Find where the given text appears and provide that cell's center as [x, y] coordinate. 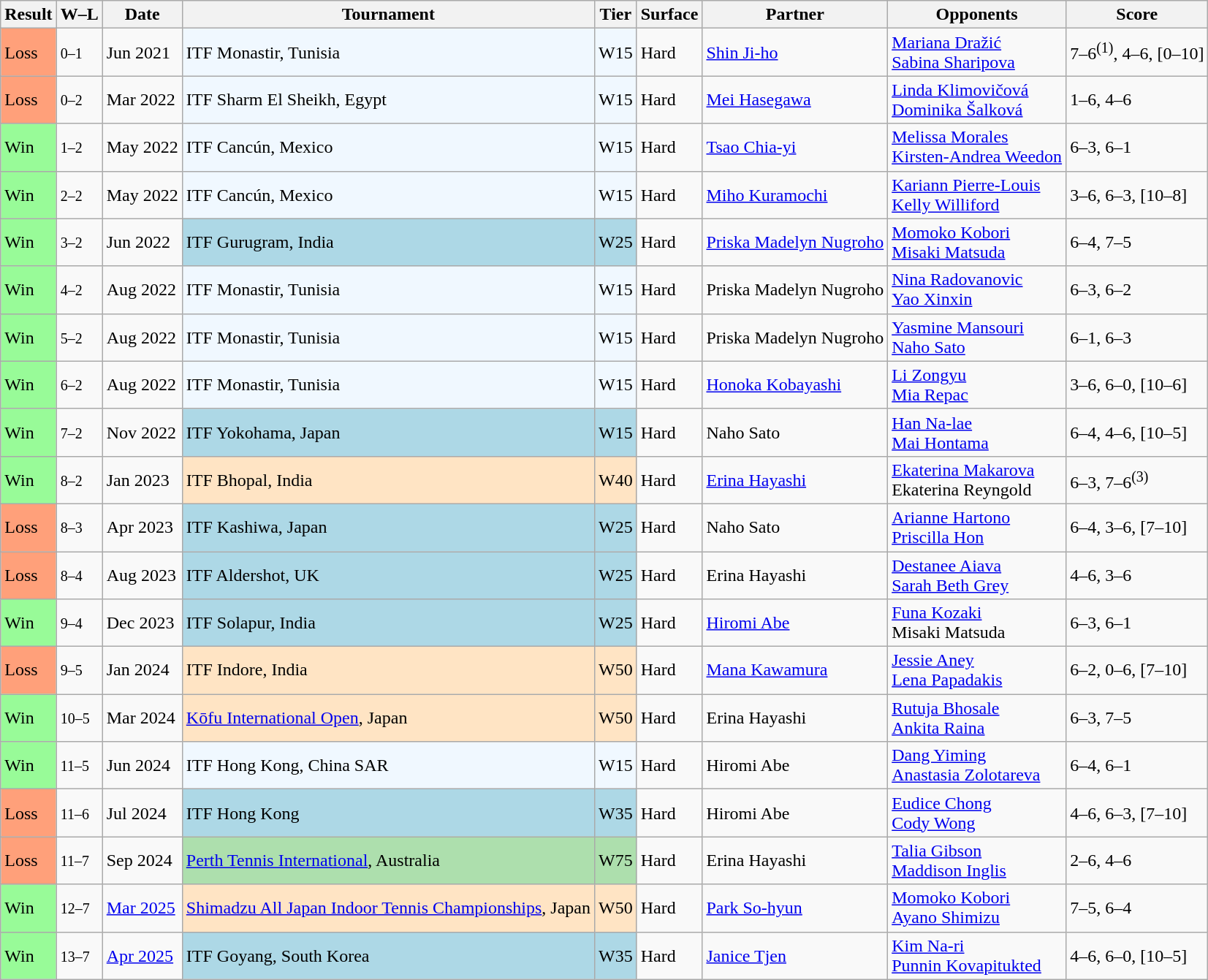
Destanee Aiava Sarah Beth Grey [977, 574]
Tier [616, 15]
Dang Yiming Anastasia Zolotareva [977, 766]
8–3 [79, 528]
Talia Gibson Maddison Inglis [977, 861]
Momoko Kobori Misaki Matsuda [977, 243]
0–2 [79, 99]
Jan 2024 [142, 671]
Result [29, 15]
Kōfu International Open, Japan [388, 718]
2–6, 4–6 [1137, 861]
ITF Hong Kong [388, 813]
3–6, 6–0, [10–6] [1137, 384]
Tournament [388, 15]
Surface [669, 15]
Jun 2024 [142, 766]
ITF Gurugram, India [388, 243]
8–4 [79, 574]
12–7 [79, 908]
Jan 2023 [142, 479]
Shin Ji-ho [795, 53]
W75 [616, 861]
3–2 [79, 243]
Li Zongyu Mia Repac [977, 384]
Score [1137, 15]
ITF Bhopal, India [388, 479]
7–5, 6–4 [1137, 908]
Yasmine Mansouri Naho Sato [977, 338]
W40 [616, 479]
13–7 [79, 956]
7–6(1), 4–6, [0–10] [1137, 53]
Perth Tennis International, Australia [388, 861]
Kariann Pierre-Louis Kelly Williford [977, 194]
6–4, 3–6, [7–10] [1137, 528]
1–6, 4–6 [1137, 99]
Mei Hasegawa [795, 99]
Miho Kuramochi [795, 194]
Momoko Kobori Ayano Shimizu [977, 908]
Jul 2024 [142, 813]
4–2 [79, 289]
6–4, 7–5 [1137, 243]
Opponents [977, 15]
6–2, 0–6, [7–10] [1137, 671]
Han Na-lae Mai Hontama [977, 433]
2–2 [79, 194]
4–6, 3–6 [1137, 574]
Apr 2023 [142, 528]
Melissa Morales Kirsten-Andrea Weedon [977, 148]
ITF Solapur, India [388, 623]
Mar 2025 [142, 908]
Eudice Chong Cody Wong [977, 813]
Linda Klimovičová Dominika Šalková [977, 99]
6–3, 6–2 [1137, 289]
ITF Sharm El Sheikh, Egypt [388, 99]
ITF Goyang, South Korea [388, 956]
Dec 2023 [142, 623]
11–5 [79, 766]
ITF Hong Kong, China SAR [388, 766]
3–6, 6–3, [10–8] [1137, 194]
6–2 [79, 384]
ITF Yokohama, Japan [388, 433]
Honoka Kobayashi [795, 384]
Mar 2022 [142, 99]
Mar 2024 [142, 718]
Arianne Hartono Priscilla Hon [977, 528]
6–3, 7–5 [1137, 718]
Kim Na-ri Punnin Kovapitukted [977, 956]
Mariana Dražić Sabina Sharipova [977, 53]
4–6, 6–3, [7–10] [1137, 813]
Tsao Chia-yi [795, 148]
Nina Radovanovic Yao Xinxin [977, 289]
Shimadzu All Japan Indoor Tennis Championships, Japan [388, 908]
Mana Kawamura [795, 671]
ITF Indore, India [388, 671]
6–4, 4–6, [10–5] [1137, 433]
Aug 2023 [142, 574]
Ekaterina Makarova Ekaterina Reyngold [977, 479]
Janice Tjen [795, 956]
Funa Kozaki Misaki Matsuda [977, 623]
11–6 [79, 813]
Nov 2022 [142, 433]
1–2 [79, 148]
4–6, 6–0, [10–5] [1137, 956]
6–1, 6–3 [1137, 338]
10–5 [79, 718]
8–2 [79, 479]
9–5 [79, 671]
Park So-hyun [795, 908]
6–3, 7–6(3) [1137, 479]
11–7 [79, 861]
6–4, 6–1 [1137, 766]
Jun 2022 [142, 243]
ITF Kashiwa, Japan [388, 528]
Jessie Aney Lena Papadakis [977, 671]
Partner [795, 15]
0–1 [79, 53]
W–L [79, 15]
Sep 2024 [142, 861]
5–2 [79, 338]
9–4 [79, 623]
7–2 [79, 433]
Apr 2025 [142, 956]
Rutuja Bhosale Ankita Raina [977, 718]
ITF Aldershot, UK [388, 574]
Date [142, 15]
Jun 2021 [142, 53]
